Return the [x, y] coordinate for the center point of the cell that contains the specified text.  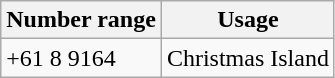
+61 8 9164 [82, 58]
Christmas Island [248, 58]
Number range [82, 20]
Usage [248, 20]
